Pinpoint the cell where the given text exists, returning its (x, y) midpoint coordinate. 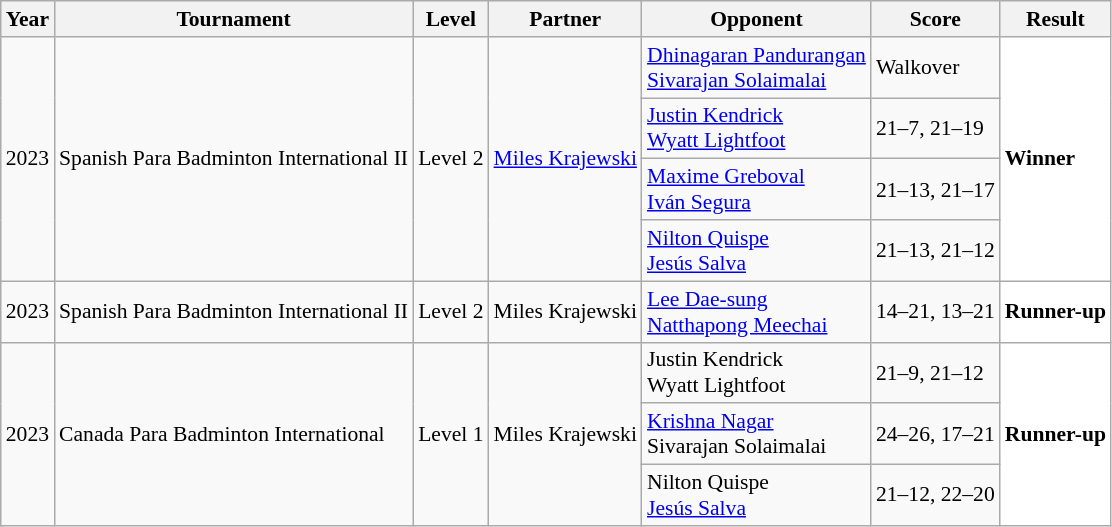
21–7, 21–19 (936, 128)
Partner (566, 19)
Tournament (234, 19)
21–12, 22–20 (936, 496)
21–13, 21–12 (936, 250)
Walkover (936, 68)
Level 1 (450, 434)
24–26, 17–21 (936, 434)
Canada Para Badminton International (234, 434)
14–21, 13–21 (936, 312)
Opponent (756, 19)
Result (1056, 19)
Score (936, 19)
21–9, 21–12 (936, 372)
21–13, 21–17 (936, 190)
Krishna Nagar Sivarajan Solaimalai (756, 434)
Level (450, 19)
Maxime Greboval Iván Segura (756, 190)
Winner (1056, 159)
Year (28, 19)
Lee Dae-sung Natthapong Meechai (756, 312)
Dhinagaran Pandurangan Sivarajan Solaimalai (756, 68)
